Extract the (x, y) coordinate from the center of the cell holding the provided text.  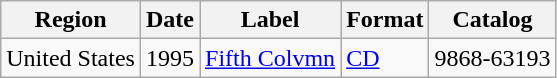
United States (71, 58)
Region (71, 20)
Catalog (492, 20)
CD (385, 58)
Format (385, 20)
Date (170, 20)
9868-63193 (492, 58)
1995 (170, 58)
Fifth Colvmn (270, 58)
Label (270, 20)
